Extract the (X, Y) coordinate from the center of the cell holding the provided text.  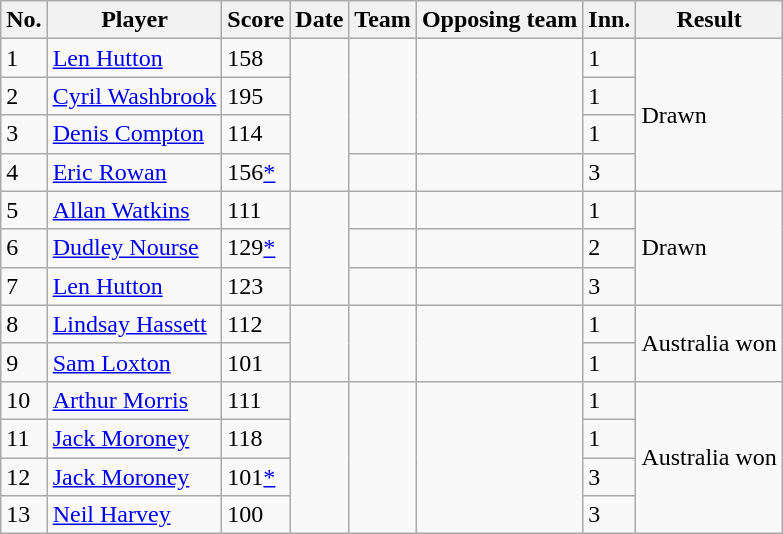
114 (256, 134)
118 (256, 438)
101 (256, 362)
12 (24, 477)
11 (24, 438)
5 (24, 210)
8 (24, 324)
129* (256, 248)
Date (320, 20)
7 (24, 286)
123 (256, 286)
4 (24, 172)
112 (256, 324)
Result (709, 20)
Sam Loxton (134, 362)
Neil Harvey (134, 515)
Score (256, 20)
13 (24, 515)
Denis Compton (134, 134)
Allan Watkins (134, 210)
No. (24, 20)
195 (256, 96)
Inn. (610, 20)
Opposing team (499, 20)
9 (24, 362)
100 (256, 515)
Arthur Morris (134, 400)
158 (256, 58)
Player (134, 20)
Team (383, 20)
Dudley Nourse (134, 248)
Eric Rowan (134, 172)
156* (256, 172)
10 (24, 400)
Cyril Washbrook (134, 96)
6 (24, 248)
Lindsay Hassett (134, 324)
101* (256, 477)
